Scan for the cell matching the given text and deliver its [X, Y] coordinate at center. 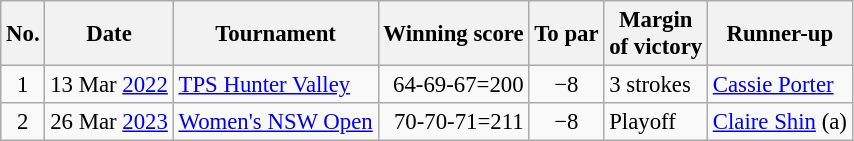
Marginof victory [656, 34]
13 Mar 2022 [109, 85]
Claire Shin (a) [780, 122]
Cassie Porter [780, 85]
64-69-67=200 [454, 85]
1 [23, 85]
Tournament [276, 34]
To par [566, 34]
Runner-up [780, 34]
Date [109, 34]
3 strokes [656, 85]
Playoff [656, 122]
TPS Hunter Valley [276, 85]
No. [23, 34]
2 [23, 122]
26 Mar 2023 [109, 122]
Women's NSW Open [276, 122]
70-70-71=211 [454, 122]
Winning score [454, 34]
